Identify which cell holds the provided text, then report its [x, y] central coordinate. 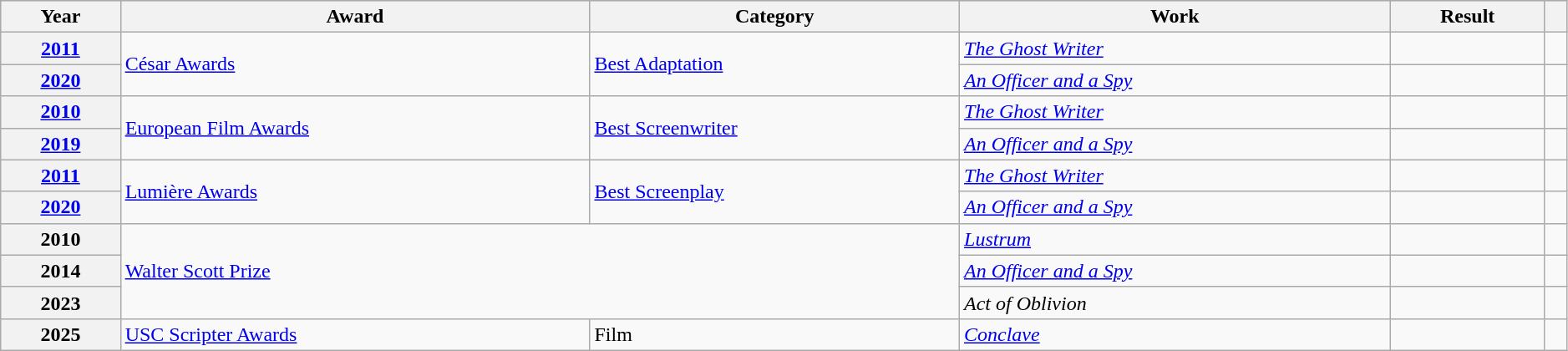
Conclave [1175, 334]
2014 [60, 271]
Result [1467, 17]
Best Screenplay [775, 191]
2025 [60, 334]
Year [60, 17]
USC Scripter Awards [355, 334]
César Awards [355, 64]
Work [1175, 17]
Act of Oblivion [1175, 303]
Film [775, 334]
European Film Awards [355, 128]
Lumière Awards [355, 191]
Lustrum [1175, 239]
Walter Scott Prize [540, 271]
2023 [60, 303]
2019 [60, 144]
Award [355, 17]
Category [775, 17]
Best Adaptation [775, 64]
Best Screenwriter [775, 128]
